Search for the cell housing the specified text and yield its [X, Y] center coordinate. 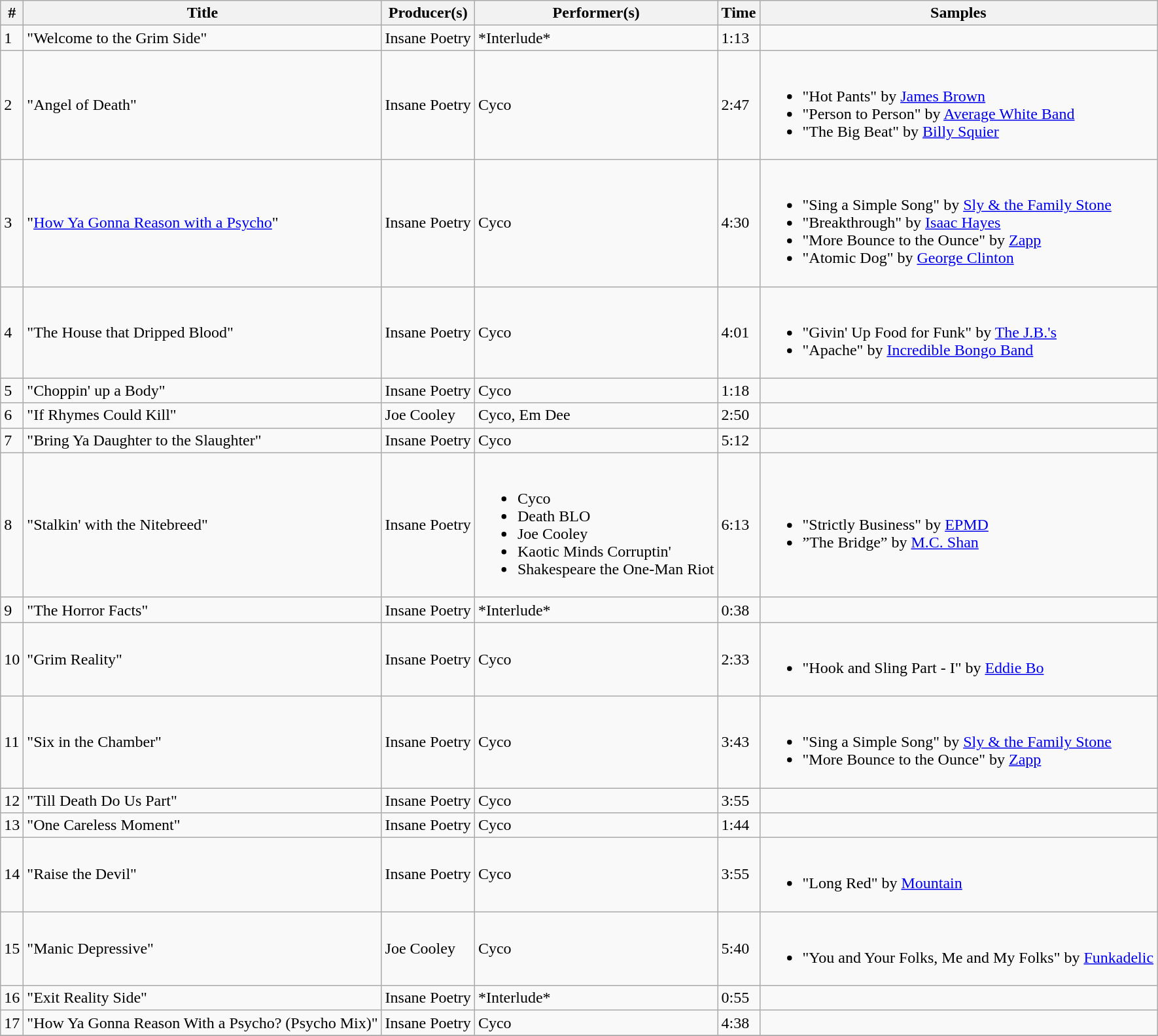
2 [12, 105]
15 [12, 948]
9 [12, 610]
4:01 [739, 332]
5:12 [739, 440]
11 [12, 742]
1 [12, 38]
"Givin' Up Food for Funk" by The J.B.'s"Apache" by Incredible Bongo Band [958, 332]
2:50 [739, 415]
4 [12, 332]
1:44 [739, 825]
"Grim Reality" [203, 659]
Samples [958, 13]
CycoDeath BLOJoe CooleyKaotic Minds Corruptin'Shakespeare the One-Man Riot [596, 525]
"The Horror Facts" [203, 610]
Performer(s) [596, 13]
5:40 [739, 948]
"How Ya Gonna Reason with a Psycho" [203, 223]
"Sing a Simple Song" by Sly & the Family Stone"Breakthrough" by Isaac Hayes"More Bounce to the Ounce" by Zapp"Atomic Dog" by George Clinton [958, 223]
8 [12, 525]
2:47 [739, 105]
"Long Red" by Mountain [958, 875]
"Exit Reality Side" [203, 998]
"You and Your Folks, Me and My Folks" by Funkadelic [958, 948]
"Choppin' up a Body" [203, 390]
"If Rhymes Could Kill" [203, 415]
1:13 [739, 38]
"One Careless Moment" [203, 825]
Title [203, 13]
12 [12, 800]
"Sing a Simple Song" by Sly & the Family Stone"More Bounce to the Ounce" by Zapp [958, 742]
# [12, 13]
"Hot Pants" by James Brown"Person to Person" by Average White Band"The Big Beat" by Billy Squier [958, 105]
4:38 [739, 1023]
"Strictly Business" by EPMD”The Bridge” by M.C. Shan [958, 525]
"Hook and Sling Part - I" by Eddie Bo [958, 659]
"How Ya Gonna Reason With a Psycho? (Psycho Mix)" [203, 1023]
1:18 [739, 390]
17 [12, 1023]
6:13 [739, 525]
"Till Death Do Us Part" [203, 800]
0:55 [739, 998]
10 [12, 659]
"Welcome to the Grim Side" [203, 38]
Producer(s) [428, 13]
13 [12, 825]
3:43 [739, 742]
"Bring Ya Daughter to the Slaughter" [203, 440]
4:30 [739, 223]
6 [12, 415]
"Stalkin' with the Nitebreed" [203, 525]
14 [12, 875]
0:38 [739, 610]
"Angel of Death" [203, 105]
2:33 [739, 659]
"Manic Depressive" [203, 948]
7 [12, 440]
Time [739, 13]
Cyco, Em Dee [596, 415]
5 [12, 390]
"The House that Dripped Blood" [203, 332]
"Raise the Devil" [203, 875]
16 [12, 998]
"Six in the Chamber" [203, 742]
3 [12, 223]
